Locate the cell with the specified text and output its (x, y) center coordinate. 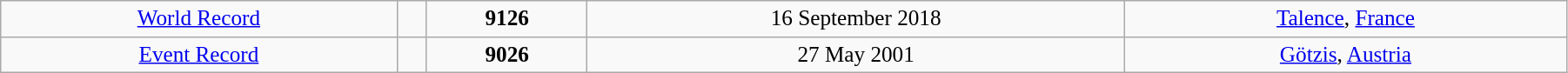
Talence, France (1345, 19)
World Record (198, 19)
9026 (506, 55)
Event Record (198, 55)
16 September 2018 (856, 19)
Götzis, Austria (1345, 55)
9126 (506, 19)
27 May 2001 (856, 55)
